Detect which cell encompasses the target text, then output its [x, y] center coordinate. 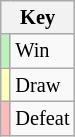
Win [42, 51]
Key [38, 17]
Draw [42, 85]
Defeat [42, 118]
